Scan for the cell matching the given text and deliver its (X, Y) coordinate at center. 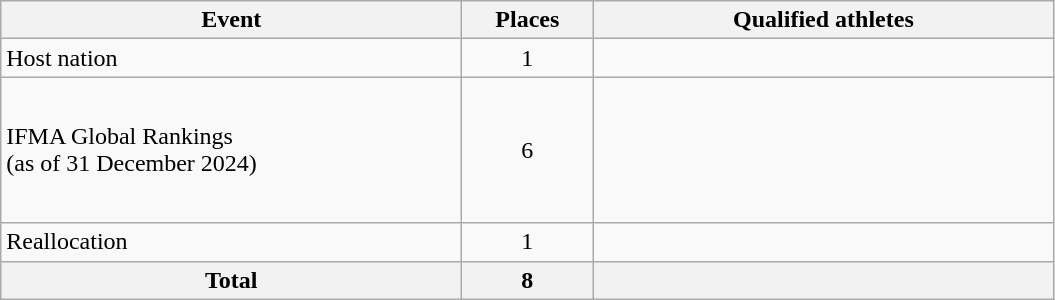
Event (232, 20)
Places (528, 20)
Total (232, 280)
8 (528, 280)
Qualified athletes (824, 20)
Host nation (232, 58)
Reallocation (232, 242)
6 (528, 150)
IFMA Global Rankings(as of 31 December 2024) (232, 150)
